Capture the cell that displays the provided text and extract its (x, y) central coordinate. 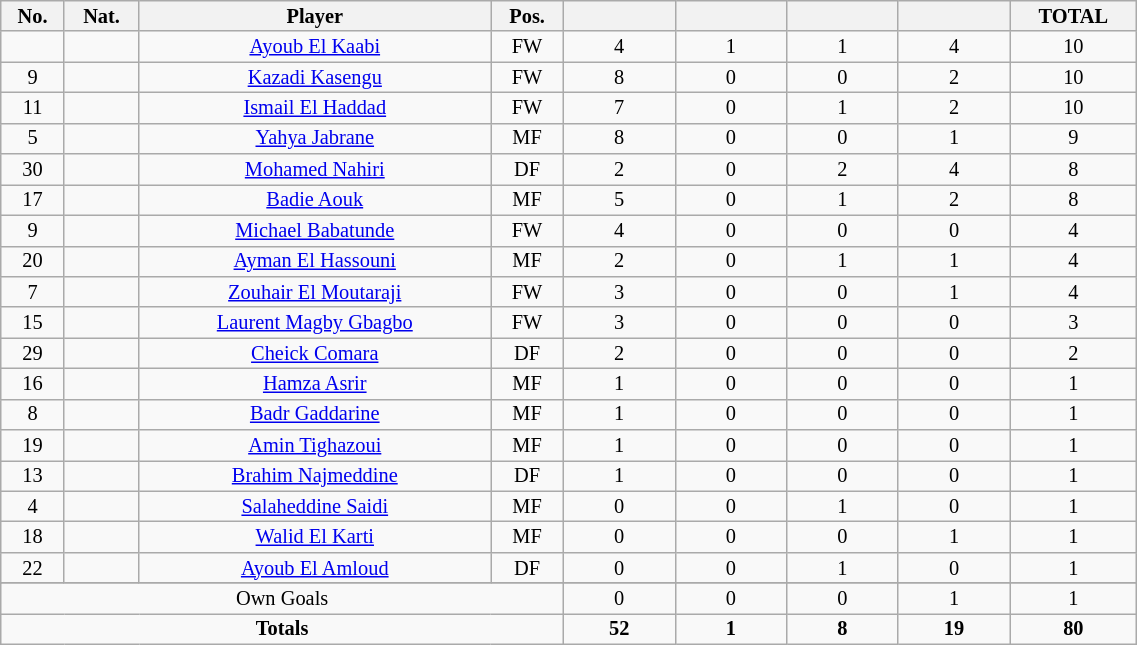
Totals (282, 628)
Kazadi Kasengu (315, 78)
Badie Aouk (315, 200)
Mohamed Nahiri (315, 170)
TOTAL (1074, 16)
Ayman El Hassouni (315, 262)
Cheick Comara (315, 354)
29 (33, 354)
Player (315, 16)
16 (33, 384)
Amin Tighazoui (315, 446)
Salaheddine Saidi (315, 506)
No. (33, 16)
Yahya Jabrane (315, 138)
Zouhair El Moutaraji (315, 292)
Ismail El Haddad (315, 108)
Badr Gaddarine (315, 414)
30 (33, 170)
Ayoub El Amloud (315, 568)
80 (1074, 628)
Nat. (101, 16)
18 (33, 538)
Hamza Asrir (315, 384)
22 (33, 568)
13 (33, 476)
Brahim Najmeddine (315, 476)
Ayoub El Kaabi (315, 46)
Own Goals (282, 598)
15 (33, 322)
17 (33, 200)
Laurent Magby Gbagbo (315, 322)
Pos. (528, 16)
11 (33, 108)
Michael Babatunde (315, 230)
52 (619, 628)
20 (33, 262)
Walid El Karti (315, 538)
